Scan for the cell matching the given text and deliver its [x, y] coordinate at center. 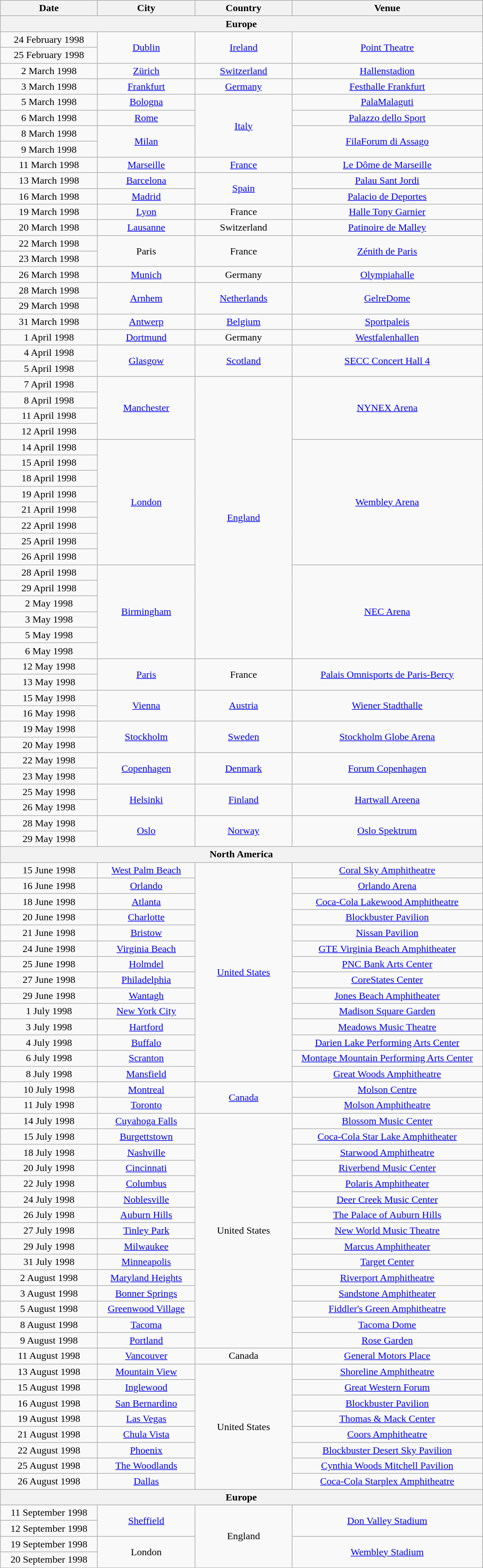
NEC Arena [387, 611]
2 March 1998 [49, 71]
22 March 1998 [49, 243]
Belgium [244, 322]
Patinoire de Malley [387, 228]
Wembley Arena [387, 502]
29 March 1998 [49, 306]
Tacoma Dome [387, 1325]
Cincinnati [146, 1168]
Denmark [244, 768]
18 June 1998 [49, 901]
9 August 1998 [49, 1340]
Don Valley Stadium [387, 1521]
Chula Vista [146, 1434]
Madrid [146, 196]
Tinley Park [146, 1231]
Sandstone Amphitheater [387, 1293]
Helsinki [146, 800]
Vancouver [146, 1356]
14 July 1998 [49, 1121]
Spain [244, 188]
Manchester [146, 408]
Palau Sant Jordi [387, 180]
Oslo Spektrum [387, 831]
28 March 1998 [49, 290]
27 June 1998 [49, 980]
19 August 1998 [49, 1419]
5 March 1998 [49, 102]
General Motors Place [387, 1356]
Stockholm Globe Arena [387, 737]
Coca-Cola Starplex Amphitheatre [387, 1482]
Atlanta [146, 901]
Las Vegas [146, 1419]
Tacoma [146, 1325]
5 April 1998 [49, 369]
Sheffield [146, 1521]
12 April 1998 [49, 431]
Riverbend Music Center [387, 1168]
18 July 1998 [49, 1152]
2 May 1998 [49, 604]
Scotland [244, 361]
The Palace of Auburn Hills [387, 1215]
West Palm Beach [146, 870]
Thomas & Mack Center [387, 1419]
Lyon [146, 212]
Bologna [146, 102]
20 September 1998 [49, 1560]
Halle Tony Garnier [387, 212]
Holmdel [146, 964]
Stockholm [146, 737]
11 March 1998 [49, 165]
3 July 1998 [49, 1027]
24 February 1998 [49, 40]
Palazzo dello Sport [387, 118]
Glasgow [146, 361]
Coca-Cola Star Lake Amphitheater [387, 1136]
20 June 1998 [49, 917]
Cynthia Woods Mitchell Pavilion [387, 1466]
4 April 1998 [49, 353]
Scranton [146, 1058]
Starwood Amphitheatre [387, 1152]
29 July 1998 [49, 1246]
Bristow [146, 933]
Hallenstadion [387, 71]
26 July 1998 [49, 1215]
15 May 1998 [49, 698]
23 March 1998 [49, 259]
22 July 1998 [49, 1183]
1 July 1998 [49, 1011]
8 August 1998 [49, 1325]
Riverport Amphitheatre [387, 1278]
6 May 1998 [49, 651]
15 August 1998 [49, 1387]
Portland [146, 1340]
NYNEX Arena [387, 408]
Great Woods Amphitheatre [387, 1074]
Rome [146, 118]
25 April 1998 [49, 541]
28 May 1998 [49, 823]
Copenhagen [146, 768]
Noblesville [146, 1199]
Wembley Stadium [387, 1552]
Hartwall Areena [387, 800]
Zénith de Paris [387, 251]
1 April 1998 [49, 337]
Netherlands [244, 298]
Forum Copenhagen [387, 768]
13 August 1998 [49, 1372]
Dortmund [146, 337]
Blossom Music Center [387, 1121]
11 April 1998 [49, 415]
13 March 1998 [49, 180]
11 September 1998 [49, 1513]
4 July 1998 [49, 1043]
Nashville [146, 1152]
Columbus [146, 1183]
8 March 1998 [49, 133]
PalaMalaguti [387, 102]
22 August 1998 [49, 1450]
Coors Amphitheatre [387, 1434]
New World Music Theatre [387, 1231]
Phoenix [146, 1450]
2 August 1998 [49, 1278]
Birmingham [146, 611]
Maryland Heights [146, 1278]
Marcus Amphitheater [387, 1246]
SECC Concert Hall 4 [387, 361]
15 July 1998 [49, 1136]
14 April 1998 [49, 447]
Le Dôme de Marseille [387, 165]
Fiddler's Green Amphitheatre [387, 1309]
Country [244, 8]
Jones Beach Amphitheater [387, 996]
Sweden [244, 737]
31 March 1998 [49, 322]
25 February 1998 [49, 55]
Wiener Stadthalle [387, 706]
8 July 1998 [49, 1074]
Ireland [244, 47]
Milan [146, 141]
12 May 1998 [49, 666]
Finland [244, 800]
15 April 1998 [49, 463]
21 June 1998 [49, 933]
16 August 1998 [49, 1403]
21 August 1998 [49, 1434]
8 April 1998 [49, 400]
25 August 1998 [49, 1466]
Auburn Hills [146, 1215]
20 May 1998 [49, 745]
PNC Bank Arts Center [387, 964]
Wantagh [146, 996]
Greenwood Village [146, 1309]
21 April 1998 [49, 510]
22 May 1998 [49, 761]
Mansfield [146, 1074]
27 July 1998 [49, 1231]
16 March 1998 [49, 196]
CoreStates Center [387, 980]
North America [242, 854]
Inglewood [146, 1387]
18 April 1998 [49, 478]
Hartford [146, 1027]
Meadows Music Theatre [387, 1027]
15 June 1998 [49, 870]
9 March 1998 [49, 149]
Montreal [146, 1090]
25 June 1998 [49, 964]
20 July 1998 [49, 1168]
Coca-Cola Lakewood Amphitheatre [387, 901]
Molson Centre [387, 1090]
Munich [146, 275]
16 June 1998 [49, 886]
11 August 1998 [49, 1356]
Marseille [146, 165]
5 August 1998 [49, 1309]
Polaris Amphitheater [387, 1183]
24 June 1998 [49, 948]
Bonner Springs [146, 1293]
26 April 1998 [49, 557]
Minneapolis [146, 1262]
24 July 1998 [49, 1199]
5 May 1998 [49, 635]
Austria [244, 706]
Norway [244, 831]
22 April 1998 [49, 525]
Olympiahalle [387, 275]
29 June 1998 [49, 996]
Rose Garden [387, 1340]
Molson Amphitheatre [387, 1105]
Arnhem [146, 298]
Frankfurt [146, 86]
Toronto [146, 1105]
23 May 1998 [49, 776]
Milwaukee [146, 1246]
Orlando Arena [387, 886]
31 July 1998 [49, 1262]
12 September 1998 [49, 1528]
Madison Square Garden [387, 1011]
Coral Sky Amphitheatre [387, 870]
Target Center [387, 1262]
10 July 1998 [49, 1090]
26 March 1998 [49, 275]
Italy [244, 126]
29 May 1998 [49, 839]
Festhalle Frankfurt [387, 86]
Mountain View [146, 1372]
Shoreline Amphitheatre [387, 1372]
Nissan Pavilion [387, 933]
GelreDome [387, 298]
GTE Virginia Beach Amphitheater [387, 948]
Point Theatre [387, 47]
Deer Creek Music Center [387, 1199]
Cuyahoga Falls [146, 1121]
11 July 1998 [49, 1105]
Antwerp [146, 322]
Burgettstown [146, 1136]
Montage Mountain Performing Arts Center [387, 1058]
Sportpaleis [387, 322]
Venue [387, 8]
19 May 1998 [49, 729]
Zürich [146, 71]
26 August 1998 [49, 1482]
16 May 1998 [49, 714]
Dublin [146, 47]
Palais Omnisports de Paris-Bercy [387, 674]
City [146, 8]
19 April 1998 [49, 494]
3 August 1998 [49, 1293]
29 April 1998 [49, 588]
Vienna [146, 706]
19 September 1998 [49, 1544]
Palacio de Deportes [387, 196]
Westfalenhallen [387, 337]
Charlotte [146, 917]
Virginia Beach [146, 948]
San Bernardino [146, 1403]
6 March 1998 [49, 118]
Oslo [146, 831]
19 March 1998 [49, 212]
3 May 1998 [49, 619]
Darien Lake Performing Arts Center [387, 1043]
FilaForum di Assago [387, 141]
28 April 1998 [49, 572]
Blockbuster Desert Sky Pavilion [387, 1450]
New York City [146, 1011]
13 May 1998 [49, 682]
6 July 1998 [49, 1058]
Buffalo [146, 1043]
The Woodlands [146, 1466]
3 March 1998 [49, 86]
Orlando [146, 886]
7 April 1998 [49, 384]
25 May 1998 [49, 792]
Philadelphia [146, 980]
Barcelona [146, 180]
Great Western Forum [387, 1387]
Dallas [146, 1482]
26 May 1998 [49, 807]
Date [49, 8]
Lausanne [146, 228]
20 March 1998 [49, 228]
